Find where the given text appears and provide that cell's center as (X, Y) coordinate. 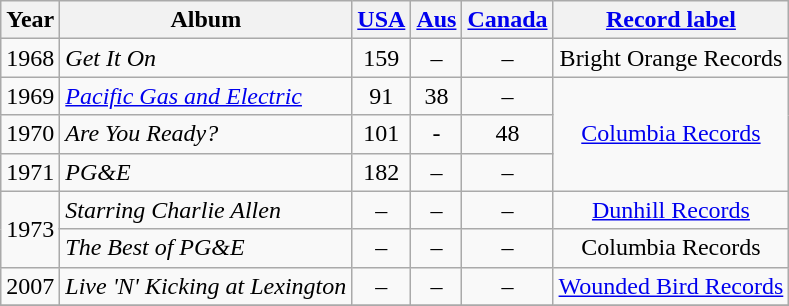
PG&E (206, 172)
Bright Orange Records (671, 58)
Live 'N' Kicking at Lexington (206, 286)
1971 (30, 172)
Aus (436, 20)
182 (382, 172)
Album (206, 20)
91 (382, 96)
Wounded Bird Records (671, 286)
Canada (508, 20)
- (436, 134)
1968 (30, 58)
Record label (671, 20)
Pacific Gas and Electric (206, 96)
Year (30, 20)
159 (382, 58)
1970 (30, 134)
Dunhill Records (671, 210)
The Best of PG&E (206, 248)
USA (382, 20)
101 (382, 134)
Starring Charlie Allen (206, 210)
Are You Ready? (206, 134)
48 (508, 134)
2007 (30, 286)
38 (436, 96)
1969 (30, 96)
Get It On (206, 58)
1973 (30, 229)
